Identify which cell holds the provided text, then report its [x, y] central coordinate. 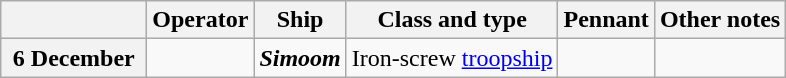
Operator [200, 20]
Ship [300, 20]
6 December [74, 58]
Class and type [452, 20]
Simoom [300, 58]
Pennant [606, 20]
Other notes [720, 20]
Iron-screw troopship [452, 58]
